Scan for the cell matching the given text and deliver its (x, y) coordinate at center. 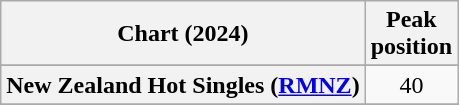
Chart (2024) (183, 34)
New Zealand Hot Singles (RMNZ) (183, 85)
40 (411, 85)
Peakposition (411, 34)
